Extract the [x, y] coordinate from the center of the cell holding the provided text.  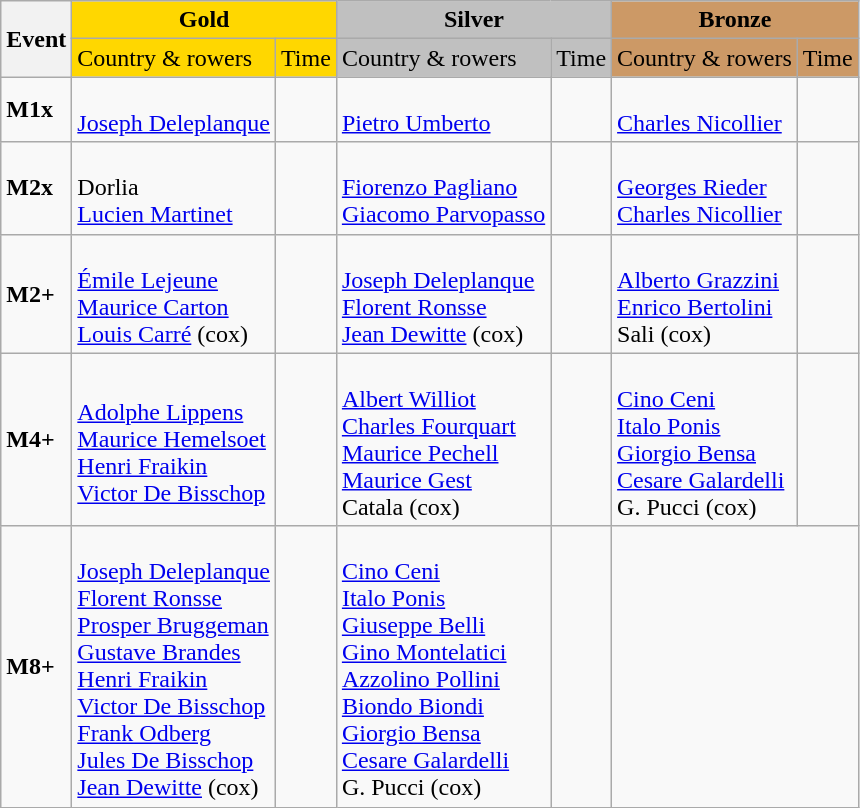
Joseph Deleplanque Florent Ronsse Jean Dewitte (cox) [443, 294]
Bronze [736, 20]
M1x [36, 110]
Georges Rieder Charles Nicollier [705, 188]
Alberto Grazzini Enrico Bertolini Sali (cox) [705, 294]
Joseph Deleplanque [174, 110]
Event [36, 39]
Fiorenzo Pagliano Giacomo Parvopasso [443, 188]
Charles Nicollier [705, 110]
Émile Lejeune Maurice Carton Louis Carré (cox) [174, 294]
M2+ [36, 294]
M2x [36, 188]
Pietro Umberto [443, 110]
Dorlia Lucien Martinet [174, 188]
M8+ [36, 666]
M4+ [36, 440]
Cino Ceni Italo Ponis Giorgio Bensa Cesare Galardelli G. Pucci (cox) [705, 440]
Adolphe Lippens Maurice Hemelsoet Henri Fraikin Victor De Bisschop [174, 440]
Silver [474, 20]
Cino Ceni Italo Ponis Giuseppe Belli Gino Montelatici Azzolino Pollini Biondo Biondi Giorgio Bensa Cesare Galardelli G. Pucci (cox) [443, 666]
Gold [204, 20]
Albert Williot Charles Fourquart Maurice Pechell Maurice Gest Catala (cox) [443, 440]
